Output the (x, y) coordinate of the center of the cell containing the given text.  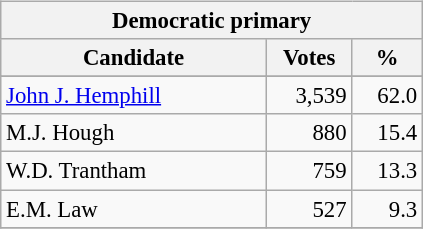
527 (309, 209)
3,539 (309, 96)
Candidate (134, 58)
% (388, 58)
15.4 (388, 133)
M.J. Hough (134, 133)
9.3 (388, 209)
John J. Hemphill (134, 96)
Democratic primary (212, 21)
W.D. Trantham (134, 171)
13.3 (388, 171)
Votes (309, 58)
880 (309, 133)
62.0 (388, 96)
E.M. Law (134, 209)
759 (309, 171)
